Determine the (X, Y) coordinate at the center of the cell enclosing the given text.  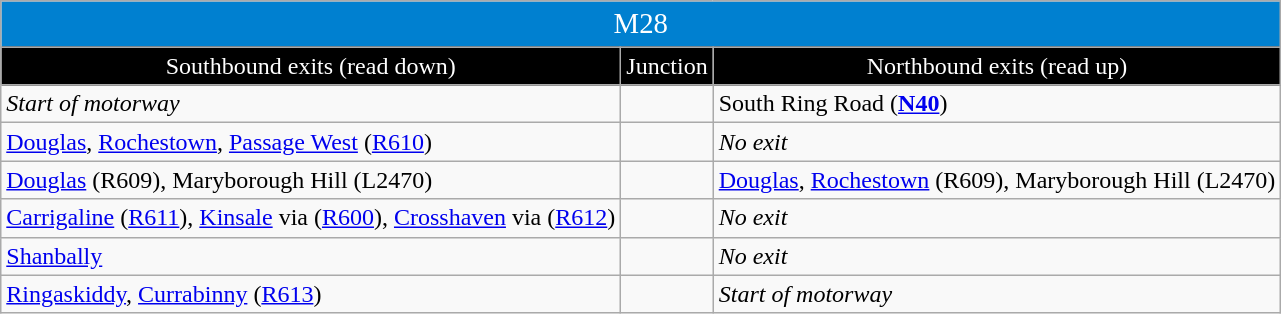
Douglas (R609), Maryborough Hill (L2470) (311, 180)
Shanbally (311, 256)
Southbound exits (read down) (311, 66)
Douglas, Rochestown, Passage West (R610) (311, 142)
Ringaskiddy, Currabinny (R613) (311, 294)
Carrigaline (R611), Kinsale via (R600), Crosshaven via (R612) (311, 218)
Northbound exits (read up) (997, 66)
Junction (667, 66)
South Ring Road (N40) (997, 104)
M28 (641, 24)
Douglas, Rochestown (R609), Maryborough Hill (L2470) (997, 180)
